Locate the cell with the specified text and output its [X, Y] center coordinate. 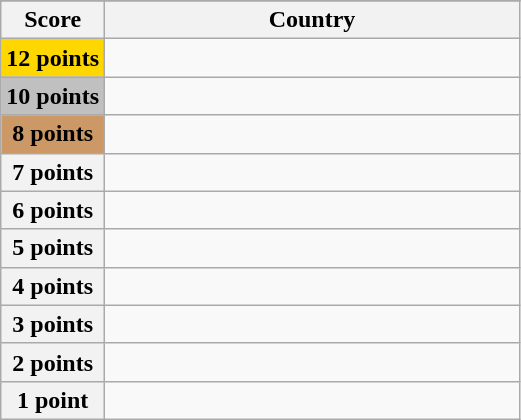
12 points [53, 58]
6 points [53, 210]
7 points [53, 172]
3 points [53, 324]
8 points [53, 134]
5 points [53, 248]
Country [312, 20]
Score [53, 20]
2 points [53, 362]
4 points [53, 286]
10 points [53, 96]
1 point [53, 400]
